Return the (x, y) coordinate for the center point of the cell that contains the specified text.  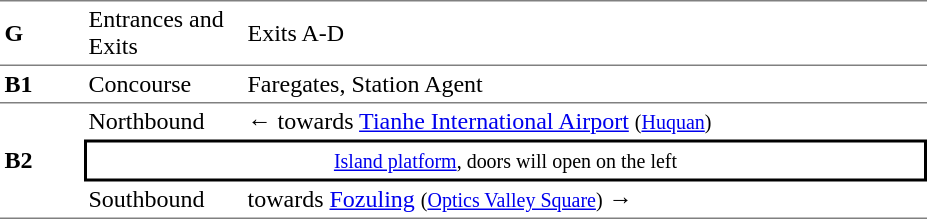
← towards Tianhe International Airport (Huquan) (585, 122)
Concourse (164, 85)
Entrances and Exits (164, 33)
Exits A-D (585, 33)
Faregates, Station Agent (585, 85)
G (42, 33)
B1 (42, 85)
Island platform, doors will open on the left (506, 161)
Northbound (164, 122)
